Search for the cell housing the specified text and yield its (x, y) center coordinate. 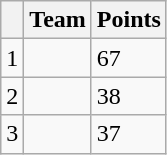
3 (12, 134)
Points (128, 20)
2 (12, 96)
38 (128, 96)
1 (12, 58)
67 (128, 58)
37 (128, 134)
Team (58, 20)
